Provide the [x, y] coordinate of the cell's center where the given text is located.  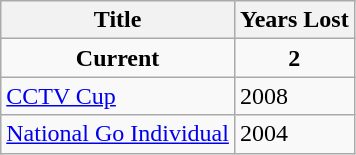
2 [294, 58]
CCTV Cup [118, 96]
Years Lost [294, 20]
National Go Individual [118, 134]
2008 [294, 96]
Title [118, 20]
2004 [294, 134]
Current [118, 58]
